Find where the given text appears and provide that cell's center as (X, Y) coordinate. 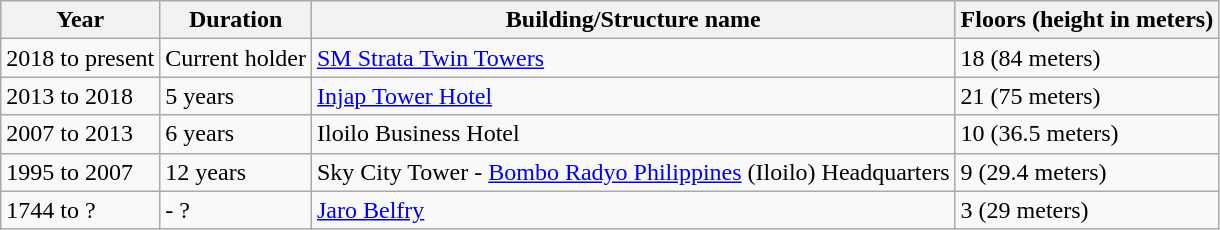
Jaro Belfry (633, 210)
Year (80, 20)
10 (36.5 meters) (1087, 134)
9 (29.4 meters) (1087, 172)
Current holder (236, 58)
Duration (236, 20)
2013 to 2018 (80, 96)
Injap Tower Hotel (633, 96)
21 (75 meters) (1087, 96)
18 (84 meters) (1087, 58)
SM Strata Twin Towers (633, 58)
Sky City Tower - Bombo Radyo Philippines (Iloilo) Headquarters (633, 172)
2018 to present (80, 58)
5 years (236, 96)
Floors (height in meters) (1087, 20)
- ? (236, 210)
Iloilo Business Hotel (633, 134)
1995 to 2007 (80, 172)
3 (29 meters) (1087, 210)
2007 to 2013 (80, 134)
12 years (236, 172)
1744 to ? (80, 210)
6 years (236, 134)
Building/Structure name (633, 20)
